For the text-containing cell, return its midpoint in [x, y] coordinate format. 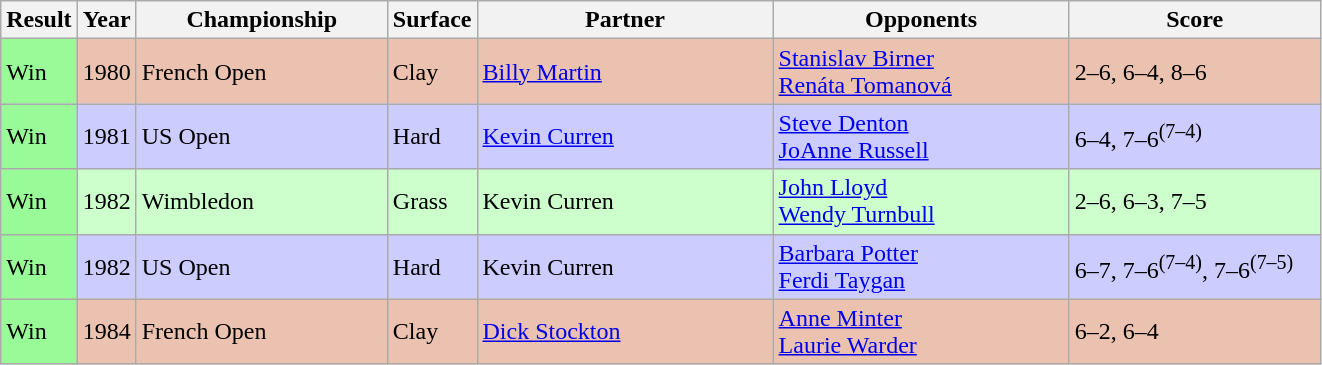
Opponents [921, 20]
6–4, 7–6(7–4) [1194, 136]
1984 [106, 332]
Anne Minter Laurie Warder [921, 332]
Stanislav Birner Renáta Tomanová [921, 72]
2–6, 6–4, 8–6 [1194, 72]
Surface [432, 20]
Championship [262, 20]
Steve Denton JoAnne Russell [921, 136]
John Lloyd Wendy Turnbull [921, 202]
1981 [106, 136]
Billy Martin [625, 72]
6–2, 6–4 [1194, 332]
Score [1194, 20]
Barbara Potter Ferdi Taygan [921, 266]
Year [106, 20]
Dick Stockton [625, 332]
Result [39, 20]
Partner [625, 20]
2–6, 6–3, 7–5 [1194, 202]
Wimbledon [262, 202]
Grass [432, 202]
6–7, 7–6(7–4), 7–6(7–5) [1194, 266]
1980 [106, 72]
